Detect which cell encompasses the target text, then output its (x, y) center coordinate. 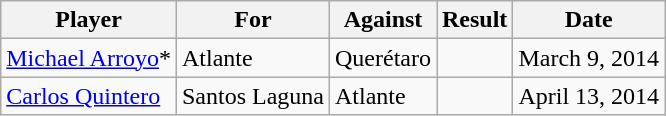
Querétaro (382, 58)
Carlos Quintero (89, 96)
March 9, 2014 (589, 58)
Date (589, 20)
Michael Arroyo* (89, 58)
Player (89, 20)
For (252, 20)
Result (474, 20)
Santos Laguna (252, 96)
April 13, 2014 (589, 96)
Against (382, 20)
